Extract the [x, y] coordinate from the center of the cell holding the provided text.  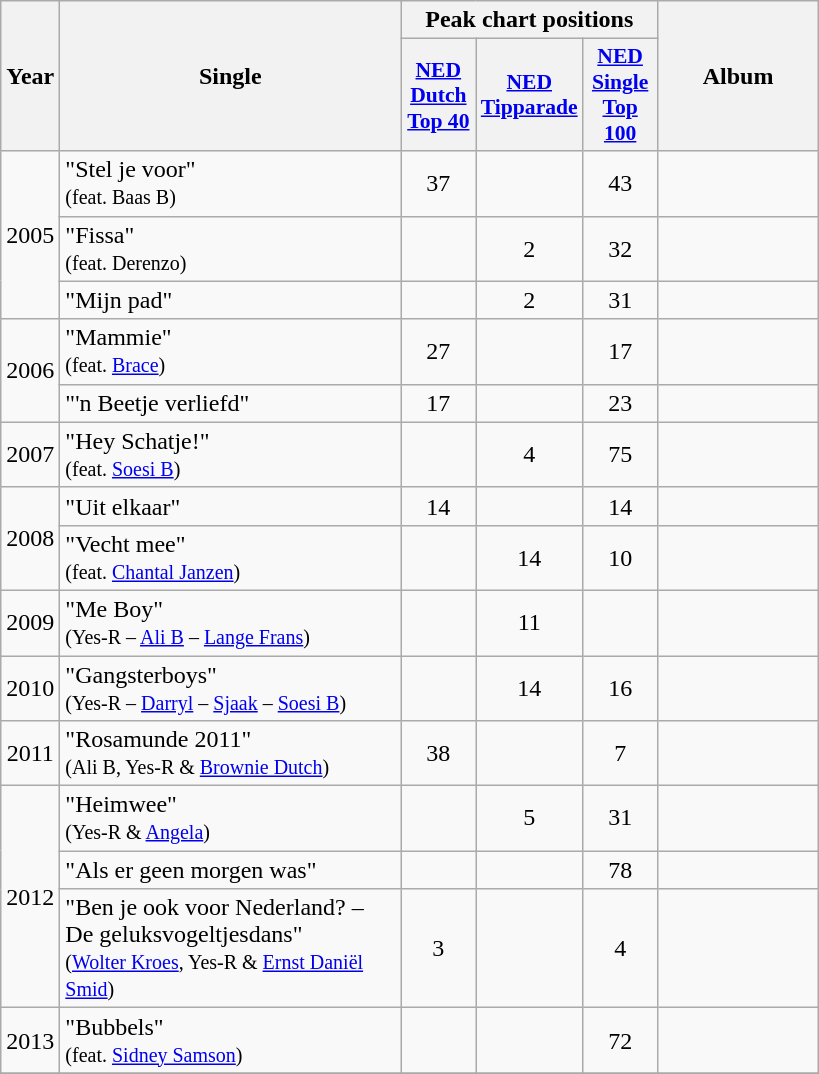
5 [530, 818]
"Mammie" (feat. Brace) [230, 352]
Year [30, 76]
"Ben je ook voor Nederland? – De geluksvogeltjesdans" (Wolter Kroes, Yes-R & Ernst Daniël Smid) [230, 948]
NED Single Top 100 [620, 95]
"Me Boy" (Yes-R – Ali B – Lange Frans) [230, 622]
43 [620, 184]
10 [620, 558]
27 [438, 352]
2008 [30, 538]
"'n Beetje verliefd" [230, 403]
"Fissa" (feat. Derenzo) [230, 248]
"Bubbels" (feat. Sidney Samson) [230, 1040]
"Hey Schatje!" (feat. Soesi B) [230, 454]
2010 [30, 688]
75 [620, 454]
"Rosamunde 2011" (Ali B, Yes-R & Brownie Dutch) [230, 754]
"Uit elkaar" [230, 506]
3 [438, 948]
2012 [30, 897]
23 [620, 403]
"Gangsterboys" (Yes-R – Darryl – Sjaak – Soesi B) [230, 688]
NED Dutch Top 40 [438, 95]
2013 [30, 1040]
"Stel je voor" (feat. Baas B) [230, 184]
Album [738, 76]
2009 [30, 622]
"Vecht mee" (feat. Chantal Janzen) [230, 558]
32 [620, 248]
2006 [30, 370]
72 [620, 1040]
NED Tipparade [530, 95]
16 [620, 688]
7 [620, 754]
2005 [30, 235]
11 [530, 622]
Peak chart positions [530, 20]
2011 [30, 754]
78 [620, 870]
38 [438, 754]
37 [438, 184]
"Mijn pad" [230, 300]
2007 [30, 454]
Single [230, 76]
"Heimwee" (Yes-R & Angela) [230, 818]
"Als er geen morgen was" [230, 870]
